Find where the given text appears and provide that cell's center as [x, y] coordinate. 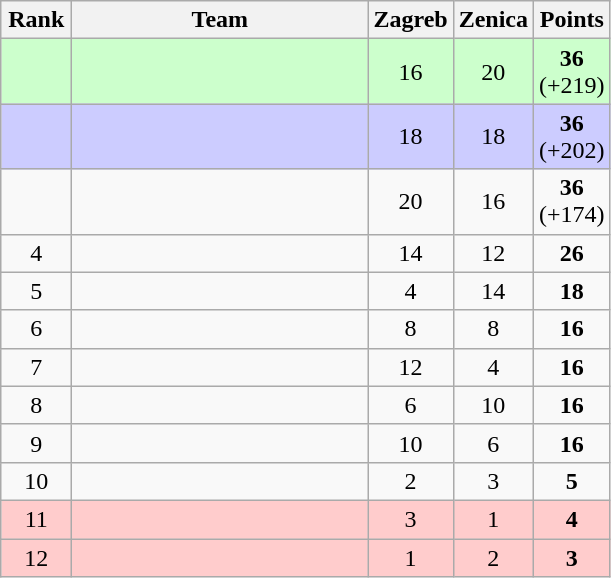
9 [36, 443]
Team [220, 20]
36 (+219) [572, 72]
Rank [36, 20]
Zagreb [410, 20]
36 (+202) [572, 136]
26 [572, 253]
36 (+174) [572, 202]
Points [572, 20]
11 [36, 519]
Zenica [493, 20]
7 [36, 367]
